Identify which cell holds the provided text, then report its [x, y] central coordinate. 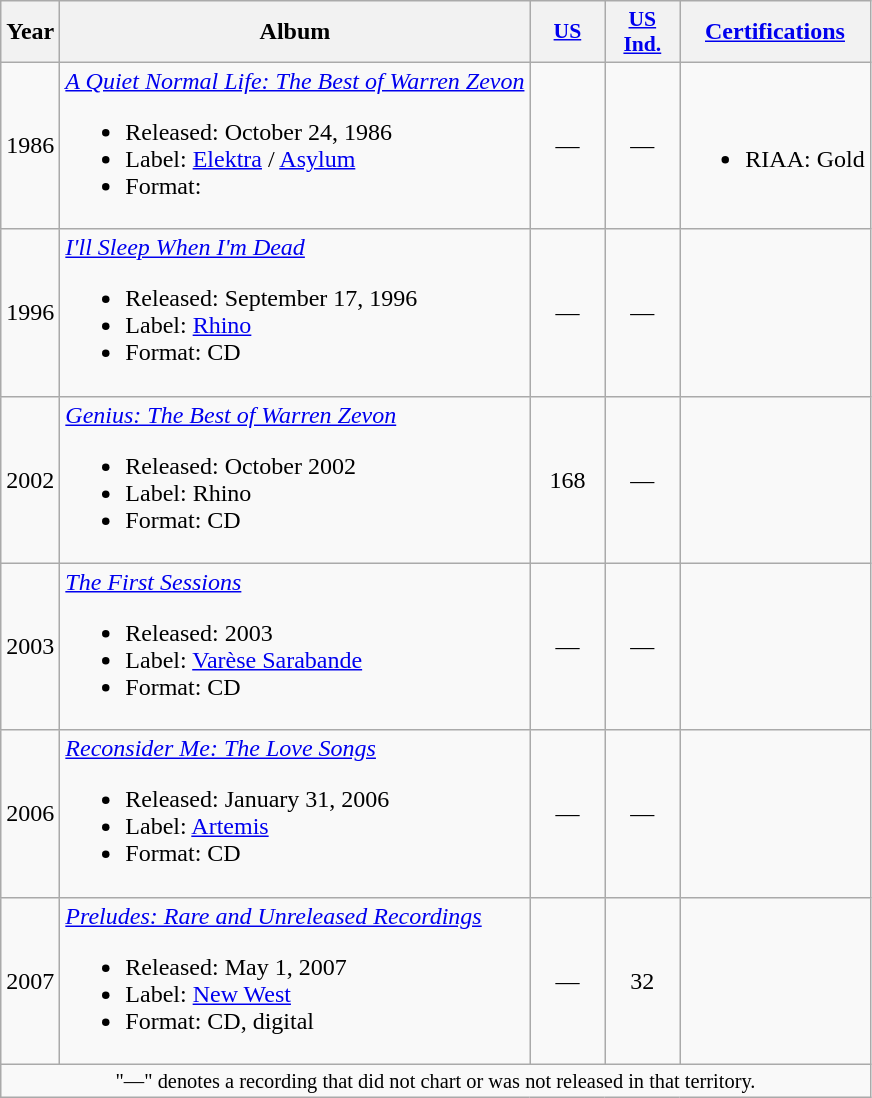
2002 [30, 480]
RIAA: Gold [775, 146]
Album [295, 32]
2003 [30, 646]
A Quiet Normal Life: The Best of Warren ZevonReleased: October 24, 1986Label: Elektra / AsylumFormat: [295, 146]
The First SessionsReleased: 2003Label: Varèse SarabandeFormat: CD [295, 646]
1986 [30, 146]
Certifications [775, 32]
Genius: The Best of Warren ZevonReleased: October 2002Label: RhinoFormat: CD [295, 480]
2006 [30, 814]
32 [642, 980]
2007 [30, 980]
"—" denotes a recording that did not chart or was not released in that territory. [436, 1081]
Preludes: Rare and Unreleased RecordingsReleased: May 1, 2007Label: New WestFormat: CD, digital [295, 980]
I'll Sleep When I'm DeadReleased: September 17, 1996Label: RhinoFormat: CD [295, 312]
1996 [30, 312]
Year [30, 32]
168 [568, 480]
USInd. [642, 32]
Reconsider Me: The Love SongsReleased: January 31, 2006Label: ArtemisFormat: CD [295, 814]
US [568, 32]
